Capture the cell that displays the provided text and extract its [X, Y] central coordinate. 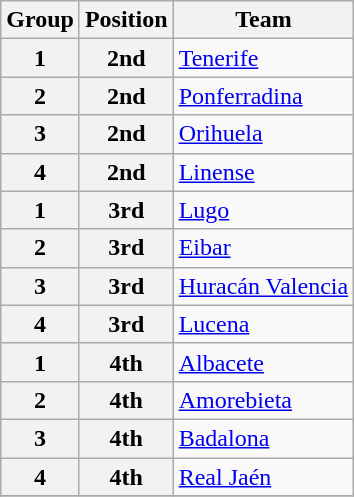
Badalona [264, 438]
Linense [264, 172]
Tenerife [264, 58]
Position [126, 20]
Real Jaén [264, 477]
Lugo [264, 210]
Ponferradina [264, 96]
Lucena [264, 324]
Huracán Valencia [264, 286]
Orihuela [264, 134]
Eibar [264, 248]
Group [40, 20]
Amorebieta [264, 400]
Albacete [264, 362]
Team [264, 20]
